Search for the cell housing the specified text and yield its (X, Y) center coordinate. 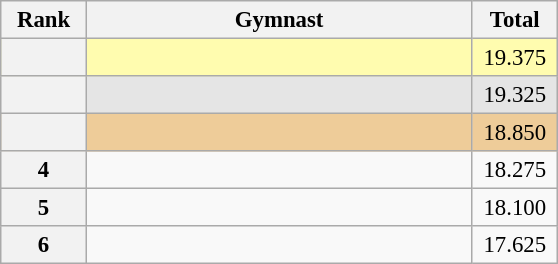
18.100 (515, 208)
19.375 (515, 58)
Total (515, 20)
5 (44, 208)
Gymnast (279, 20)
18.850 (515, 133)
Rank (44, 20)
17.625 (515, 245)
6 (44, 245)
19.325 (515, 95)
4 (44, 170)
18.275 (515, 170)
